Search for the cell housing the specified text and yield its [x, y] center coordinate. 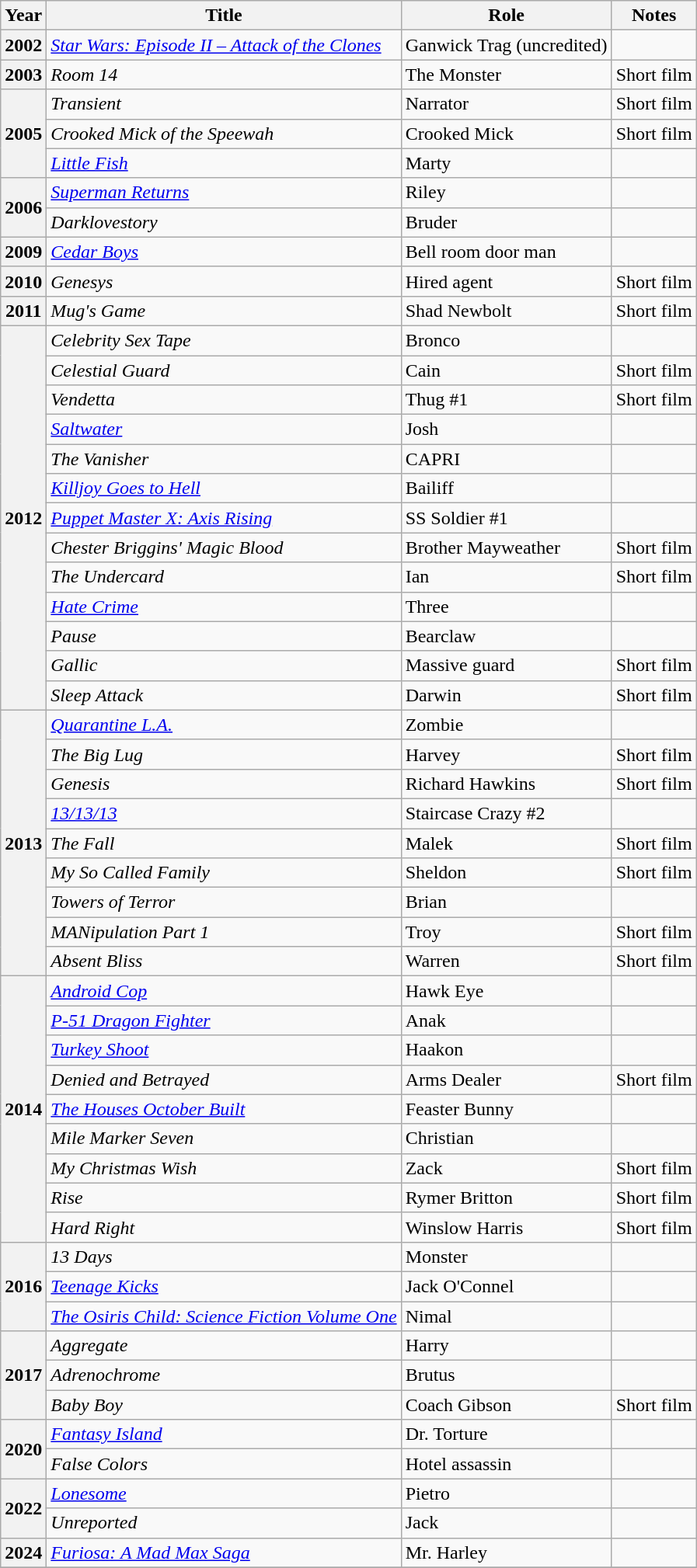
Teenage Kicks [224, 1286]
13 Days [224, 1257]
Superman Returns [224, 193]
Furiosa: A Mad Max Saga [224, 1552]
Massive guard [507, 666]
Android Cop [224, 991]
Little Fish [224, 163]
Genesis [224, 784]
2002 [23, 45]
Anak [507, 1020]
Bailiff [507, 488]
Saltwater [224, 429]
Vendetta [224, 400]
Zack [507, 1168]
2014 [23, 1109]
Killjoy Goes to Hell [224, 488]
Pietro [507, 1493]
Towers of Terror [224, 902]
MANipulation Part 1 [224, 932]
The Undercard [224, 577]
P-51 Dragon Fighter [224, 1020]
Marty [507, 163]
Sleep Attack [224, 695]
2013 [23, 843]
The Monster [507, 75]
2009 [23, 252]
Sheldon [507, 873]
Adrenochrome [224, 1375]
Bruder [507, 222]
Darwin [507, 695]
Darklovestory [224, 222]
Puppet Master X: Axis Rising [224, 518]
Brother Mayweather [507, 548]
Warren [507, 961]
Hired agent [507, 281]
Haakon [507, 1050]
Cedar Boys [224, 252]
Harvey [507, 754]
Riley [507, 193]
Ganwick Trag (uncredited) [507, 45]
Feaster Bunny [507, 1109]
My So Called Family [224, 873]
Christian [507, 1139]
Three [507, 607]
2010 [23, 281]
Narrator [507, 104]
2003 [23, 75]
Thug #1 [507, 400]
Hard Right [224, 1227]
2005 [23, 134]
Ian [507, 577]
Fantasy Island [224, 1434]
Mr. Harley [507, 1552]
Transient [224, 104]
Hate Crime [224, 607]
Gallic [224, 666]
The Osiris Child: Science Fiction Volume One [224, 1316]
Jack [507, 1523]
Celebrity Sex Tape [224, 340]
Baby Boy [224, 1405]
Rymer Britton [507, 1198]
2017 [23, 1375]
Year [23, 16]
Role [507, 16]
2024 [23, 1552]
Unreported [224, 1523]
Dr. Torture [507, 1434]
13/13/13 [224, 813]
Crooked Mick of the Speewah [224, 134]
Pause [224, 636]
Mile Marker Seven [224, 1139]
2006 [23, 207]
Arms Dealer [507, 1080]
Bearclaw [507, 636]
The Big Lug [224, 754]
Mug's Game [224, 311]
Room 14 [224, 75]
2012 [23, 517]
Coach Gibson [507, 1405]
Nimal [507, 1316]
Rise [224, 1198]
Monster [507, 1257]
Josh [507, 429]
Celestial Guard [224, 370]
Genesys [224, 281]
Chester Briggins' Magic Blood [224, 548]
Turkey Shoot [224, 1050]
Bronco [507, 340]
Hawk Eye [507, 991]
Aggregate [224, 1346]
Zombie [507, 725]
Absent Bliss [224, 961]
Title [224, 16]
Bell room door man [507, 252]
CAPRI [507, 459]
My Christmas Wish [224, 1168]
Malek [507, 843]
Winslow Harris [507, 1227]
Richard Hawkins [507, 784]
SS Soldier #1 [507, 518]
The Fall [224, 843]
2020 [23, 1449]
Quarantine L.A. [224, 725]
Jack O'Connel [507, 1286]
Star Wars: Episode II – Attack of the Clones [224, 45]
Hotel assassin [507, 1464]
Brian [507, 902]
False Colors [224, 1464]
Harry [507, 1346]
The Vanisher [224, 459]
Denied and Betrayed [224, 1080]
Staircase Crazy #2 [507, 813]
2011 [23, 311]
Notes [654, 16]
Brutus [507, 1375]
Crooked Mick [507, 134]
Cain [507, 370]
2016 [23, 1286]
Lonesome [224, 1493]
The Houses October Built [224, 1109]
2022 [23, 1508]
Shad Newbolt [507, 311]
Troy [507, 932]
